Return [X, Y] of the center of cell containing provided text 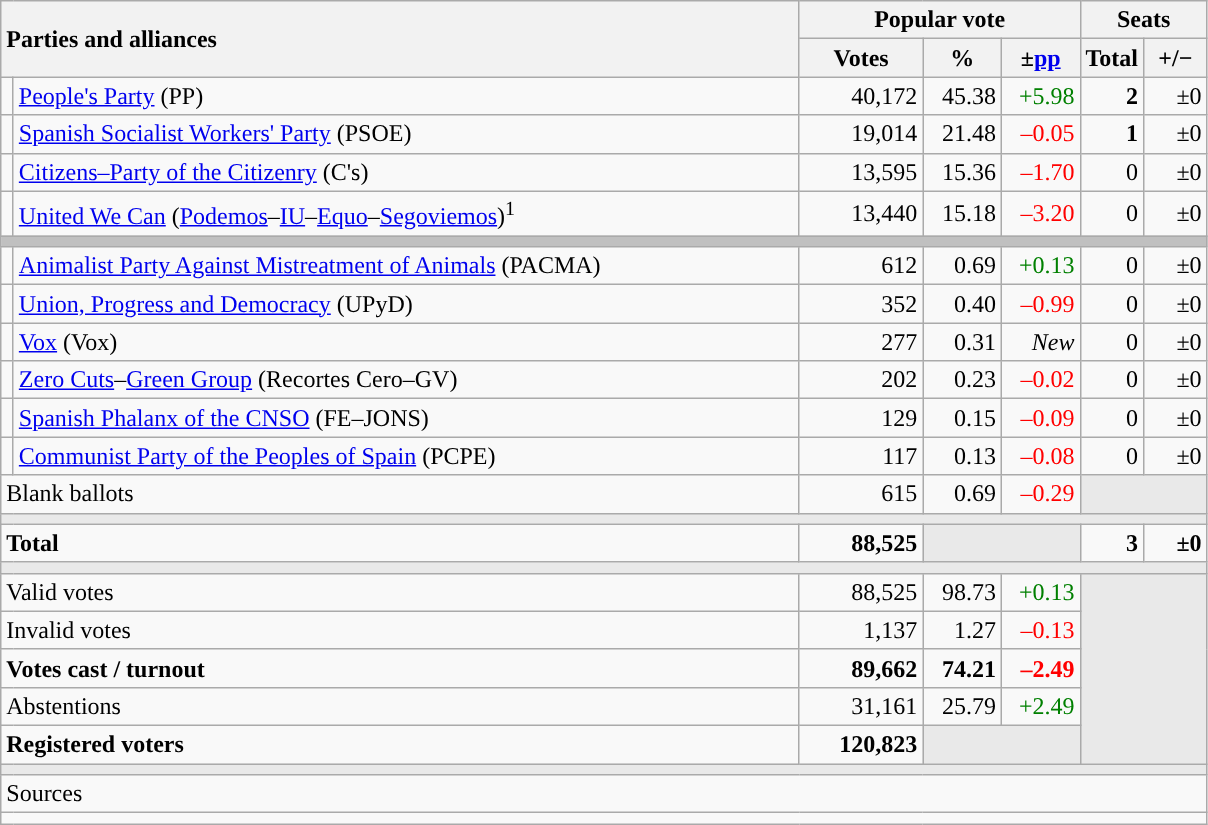
Citizens–Party of the Citizenry (C's) [406, 172]
–2.49 [1040, 668]
Votes cast / turnout [400, 668]
Blank ballots [400, 494]
–3.20 [1040, 214]
15.18 [962, 214]
Parties and alliances [400, 39]
+2.49 [1040, 706]
Invalid votes [400, 630]
New [1040, 342]
1,137 [861, 630]
Spanish Socialist Workers' Party (PSOE) [406, 134]
0.23 [962, 380]
120,823 [861, 745]
25.79 [962, 706]
Seats [1144, 20]
Zero Cuts–Green Group (Recortes Cero–GV) [406, 380]
–0.09 [1040, 418]
202 [861, 380]
+5.98 [1040, 96]
31,161 [861, 706]
Abstentions [400, 706]
People's Party (PP) [406, 96]
40,172 [861, 96]
–0.08 [1040, 456]
277 [861, 342]
3 [1112, 543]
612 [861, 266]
15.36 [962, 172]
0.15 [962, 418]
2 [1112, 96]
21.48 [962, 134]
74.21 [962, 668]
–0.02 [1040, 380]
0.13 [962, 456]
0.40 [962, 304]
Union, Progress and Democracy (UPyD) [406, 304]
Sources [604, 794]
45.38 [962, 96]
1.27 [962, 630]
Votes [861, 58]
Popular vote [940, 20]
Registered voters [400, 745]
89,662 [861, 668]
–1.70 [1040, 172]
1 [1112, 134]
Valid votes [400, 592]
–0.29 [1040, 494]
0.31 [962, 342]
±pp [1040, 58]
352 [861, 304]
13,440 [861, 214]
615 [861, 494]
Animalist Party Against Mistreatment of Animals (PACMA) [406, 266]
% [962, 58]
+/− [1176, 58]
129 [861, 418]
United We Can (Podemos–IU–Equo–Segoviemos)1 [406, 214]
117 [861, 456]
Spanish Phalanx of the CNSO (FE–JONS) [406, 418]
Communist Party of the Peoples of Spain (PCPE) [406, 456]
19,014 [861, 134]
98.73 [962, 592]
–0.99 [1040, 304]
Vox (Vox) [406, 342]
13,595 [861, 172]
–0.05 [1040, 134]
–0.13 [1040, 630]
